Scan for the cell matching the given text and deliver its [X, Y] coordinate at center. 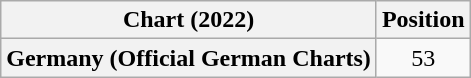
Position [423, 20]
Chart (2022) [189, 20]
53 [423, 58]
Germany (Official German Charts) [189, 58]
